Provide the [X, Y] coordinate of the cell's center where the given text is located.  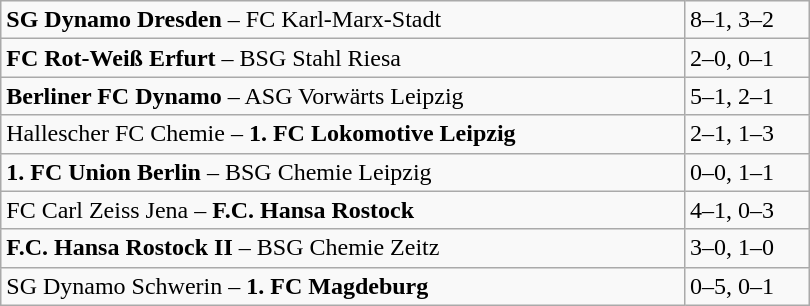
3–0, 1–0 [746, 248]
Hallescher FC Chemie – 1. FC Lokomotive Leipzig [343, 134]
Berliner FC Dynamo – ASG Vorwärts Leipzig [343, 96]
0–5, 0–1 [746, 286]
4–1, 0–3 [746, 210]
8–1, 3–2 [746, 20]
5–1, 2–1 [746, 96]
FC Carl Zeiss Jena – F.C. Hansa Rostock [343, 210]
FC Rot-Weiß Erfurt – BSG Stahl Riesa [343, 58]
1. FC Union Berlin – BSG Chemie Leipzig [343, 172]
2–1, 1–3 [746, 134]
F.C. Hansa Rostock II – BSG Chemie Zeitz [343, 248]
SG Dynamo Schwerin – 1. FC Magdeburg [343, 286]
SG Dynamo Dresden – FC Karl-Marx-Stadt [343, 20]
2–0, 0–1 [746, 58]
0–0, 1–1 [746, 172]
